From the cell containing the given text, extract its center point as (x, y) coordinate. 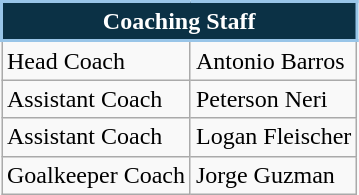
Coaching Staff (180, 22)
Logan Fleischer (273, 137)
Jorge Guzman (273, 175)
Peterson Neri (273, 99)
Goalkeeper Coach (96, 175)
Antonio Barros (273, 60)
Head Coach (96, 60)
